Find where the given text appears and provide that cell's center as (x, y) coordinate. 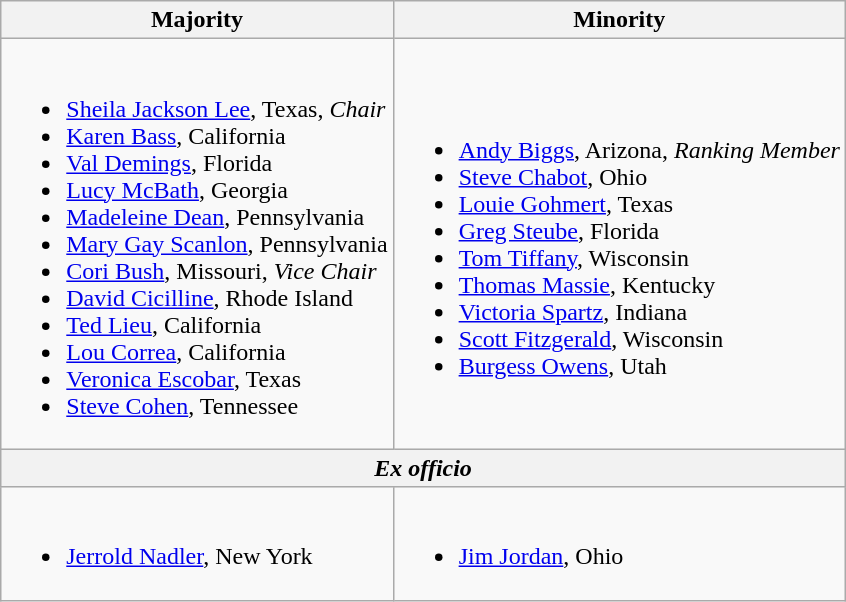
Ex officio (424, 468)
Majority (197, 20)
Jim Jordan, Ohio (619, 544)
Jerrold Nadler, New York (197, 544)
Minority (619, 20)
